Return the [x, y] coordinate for the center point of the cell that contains the specified text.  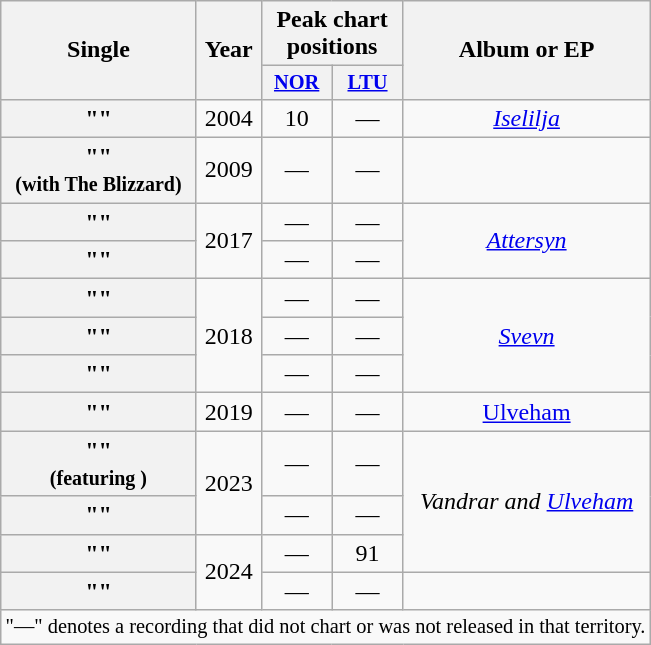
""(featuring ) [98, 464]
10 [296, 118]
Iselilja [526, 118]
""(with The Blizzard) [98, 170]
91 [368, 553]
2019 [228, 412]
Attersyn [526, 241]
Album or EP [526, 50]
2004 [228, 118]
"—" denotes a recording that did not chart or was not released in that territory. [326, 627]
Peak chart positions [332, 34]
2024 [228, 572]
2009 [228, 170]
Year [228, 50]
NOR [296, 83]
LTU [368, 83]
Single [98, 50]
2018 [228, 336]
Svevn [526, 336]
Ulveham [526, 412]
2017 [228, 241]
2023 [228, 482]
Vandrar and Ulveham [526, 502]
